Provide the (X, Y) coordinate of the cell's center where the given text is located.  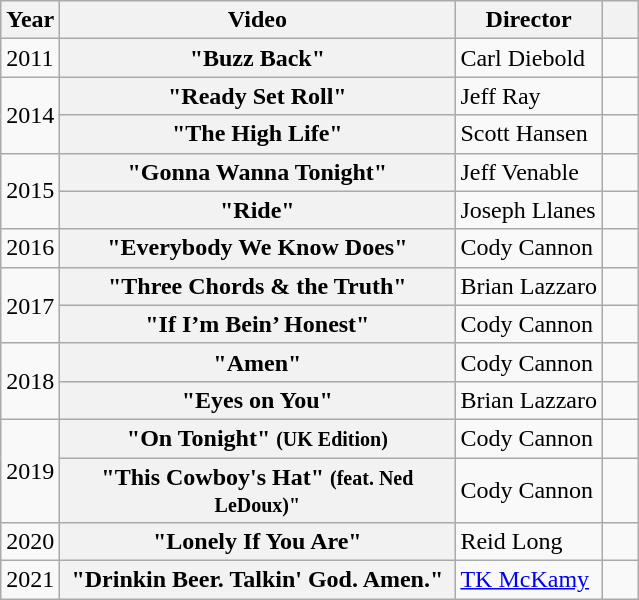
"Lonely If You Are" (258, 542)
"Gonna Wanna Tonight" (258, 172)
"Amen" (258, 362)
"If I’m Bein’ Honest" (258, 324)
"Drinkin Beer. Talkin' God. Amen." (258, 580)
Video (258, 20)
2011 (30, 58)
"The High Life" (258, 134)
TK McKamy (529, 580)
"This Cowboy's Hat" (feat. Ned LeDoux)" (258, 490)
Scott Hansen (529, 134)
"Ready Set Roll" (258, 96)
"Ride" (258, 210)
2016 (30, 248)
Reid Long (529, 542)
2014 (30, 115)
Joseph Llanes (529, 210)
2019 (30, 470)
Jeff Venable (529, 172)
Director (529, 20)
Jeff Ray (529, 96)
"On Tonight" (UK Edition) (258, 438)
Carl Diebold (529, 58)
2017 (30, 305)
2015 (30, 191)
2018 (30, 381)
"Three Chords & the Truth" (258, 286)
"Buzz Back" (258, 58)
2021 (30, 580)
"Everybody We Know Does" (258, 248)
"Eyes on You" (258, 400)
2020 (30, 542)
Year (30, 20)
